Return the (x, y) coordinate for the center point of the cell that contains the specified text.  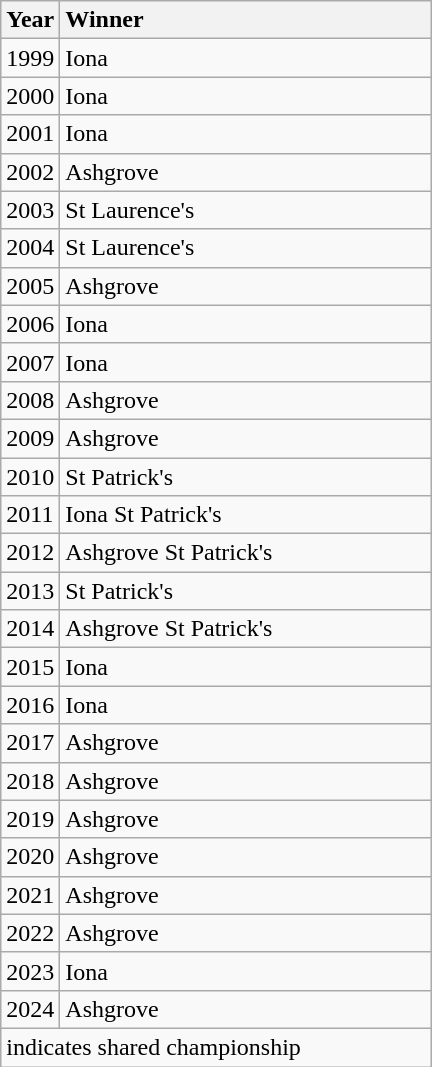
2003 (30, 210)
2016 (30, 705)
2010 (30, 477)
2019 (30, 819)
2011 (30, 515)
Winner (246, 20)
2009 (30, 438)
2000 (30, 96)
2002 (30, 172)
Iona St Patrick's (246, 515)
2021 (30, 895)
2012 (30, 553)
Year (30, 20)
2008 (30, 400)
2001 (30, 134)
2023 (30, 971)
2007 (30, 362)
2005 (30, 286)
2020 (30, 857)
2018 (30, 781)
2006 (30, 324)
2014 (30, 629)
2017 (30, 743)
2013 (30, 591)
2022 (30, 933)
2024 (30, 1009)
indicates shared championship (216, 1047)
1999 (30, 58)
2015 (30, 667)
2004 (30, 248)
